Extract the (x, y) coordinate from the center of the cell holding the provided text.  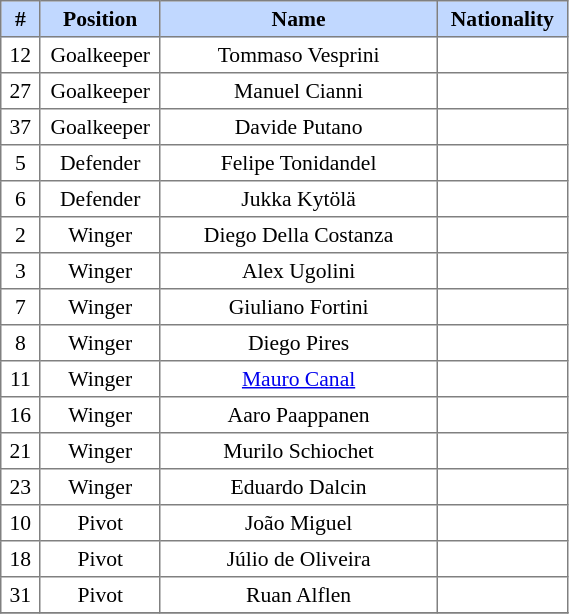
27 (20, 91)
12 (20, 55)
Name (298, 19)
21 (20, 451)
5 (20, 163)
Tommaso Vesprini (298, 55)
Giuliano Fortini (298, 307)
37 (20, 127)
Diego Della Costanza (298, 235)
Position (100, 19)
# (20, 19)
Aaro Paappanen (298, 415)
10 (20, 523)
Júlio de Oliveira (298, 559)
8 (20, 343)
18 (20, 559)
3 (20, 271)
Manuel Cianni (298, 91)
Diego Pires (298, 343)
6 (20, 199)
Murilo Schiochet (298, 451)
Ruan Alflen (298, 595)
23 (20, 487)
Jukka Kytölä (298, 199)
31 (20, 595)
Davide Putano (298, 127)
7 (20, 307)
Felipe Tonidandel (298, 163)
11 (20, 379)
Mauro Canal (298, 379)
João Miguel (298, 523)
Eduardo Dalcin (298, 487)
16 (20, 415)
2 (20, 235)
Alex Ugolini (298, 271)
Nationality (502, 19)
